For the text-containing cell, return its midpoint in [X, Y] coordinate format. 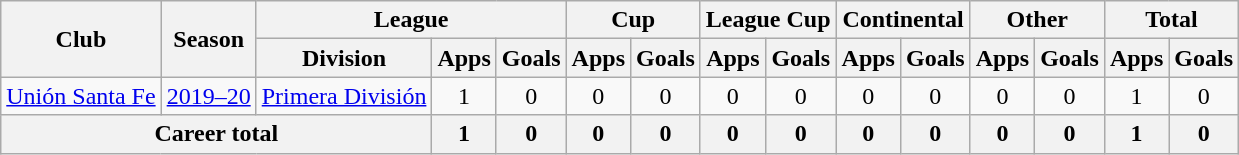
Other [1037, 20]
League [411, 20]
Career total [216, 134]
Unión Santa Fe [81, 96]
League Cup [768, 20]
2019–20 [208, 96]
Season [208, 39]
Continental [903, 20]
Division [344, 58]
Primera División [344, 96]
Cup [633, 20]
Club [81, 39]
Total [1171, 20]
